Search for the cell housing the specified text and yield its [X, Y] center coordinate. 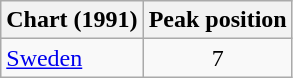
7 [218, 58]
Peak position [218, 20]
Sweden [72, 58]
Chart (1991) [72, 20]
